Return the (x, y) coordinate for the center point of the cell that contains the specified text.  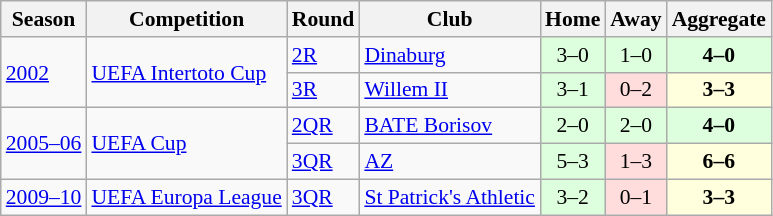
1–3 (636, 162)
6–6 (719, 162)
0–1 (636, 197)
AZ (450, 162)
UEFA Europa League (186, 197)
1–0 (636, 55)
2009–10 (44, 197)
UEFA Intertoto Cup (186, 72)
0–2 (636, 90)
BATE Borisov (450, 126)
Club (450, 19)
Round (324, 19)
2005–06 (44, 144)
Dinaburg (450, 55)
Competition (186, 19)
Willem II (450, 90)
2R (324, 55)
2002 (44, 72)
Aggregate (719, 19)
St Patrick's Athletic (450, 197)
Away (636, 19)
3–0 (572, 55)
5–3 (572, 162)
3–1 (572, 90)
Season (44, 19)
Home (572, 19)
2QR (324, 126)
3–2 (572, 197)
3R (324, 90)
UEFA Cup (186, 144)
